Capture the cell that displays the provided text and extract its (x, y) central coordinate. 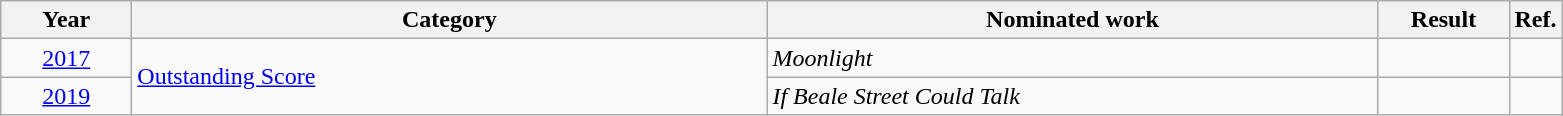
Ref. (1536, 20)
Nominated work (1072, 20)
2019 (66, 96)
2017 (66, 58)
If Beale Street Could Talk (1072, 96)
Year (66, 20)
Moonlight (1072, 58)
Result (1444, 20)
Outstanding Score (450, 77)
Category (450, 20)
